Pinpoint the cell where the given text exists, returning its [x, y] midpoint coordinate. 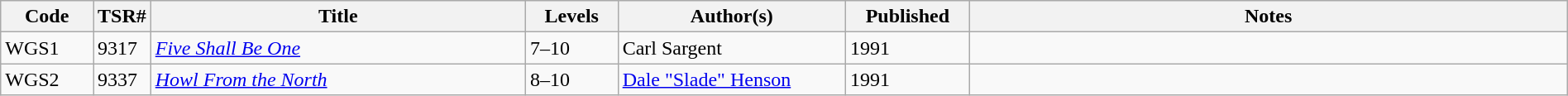
Title [337, 17]
Levels [571, 17]
8–10 [571, 79]
TSR# [122, 17]
Five Shall Be One [337, 48]
9317 [122, 48]
WGS2 [47, 79]
Published [908, 17]
WGS1 [47, 48]
Notes [1269, 17]
Howl From the North [337, 79]
Author(s) [731, 17]
Carl Sargent [731, 48]
Code [47, 17]
9337 [122, 79]
7–10 [571, 48]
Dale "Slade" Henson [731, 79]
